Find where the given text appears and provide that cell's center as (x, y) coordinate. 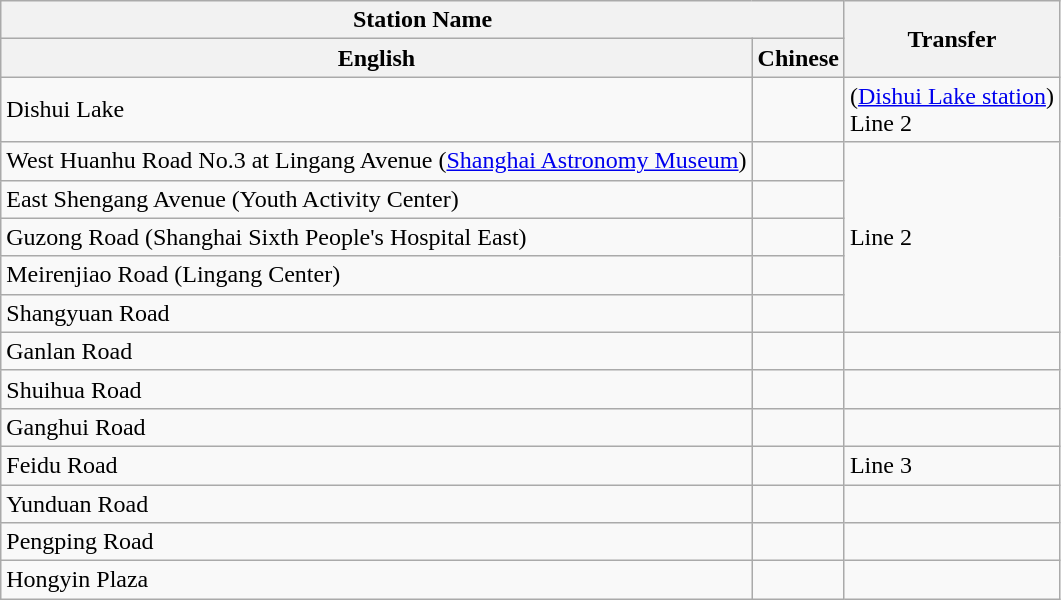
East Shengang Avenue (Youth Activity Center) (376, 199)
Dishui Lake (376, 110)
Shangyuan Road (376, 313)
Pengping Road (376, 542)
Feidu Road (376, 465)
Chinese (798, 58)
(Dishui Lake station)Line 2 (952, 110)
West Huanhu Road No.3 at Lingang Avenue (Shanghai Astronomy Museum) (376, 161)
Line 3 (952, 465)
Line 2 (952, 237)
Station Name (423, 20)
Meirenjiao Road (Lingang Center) (376, 275)
Transfer (952, 39)
Guzong Road (Shanghai Sixth People's Hospital East) (376, 237)
Yunduan Road (376, 503)
English (376, 58)
Ganlan Road (376, 351)
Ganghui Road (376, 427)
Shuihua Road (376, 389)
Hongyin Plaza (376, 580)
